Extract the [X, Y] coordinate from the center of the cell holding the provided text.  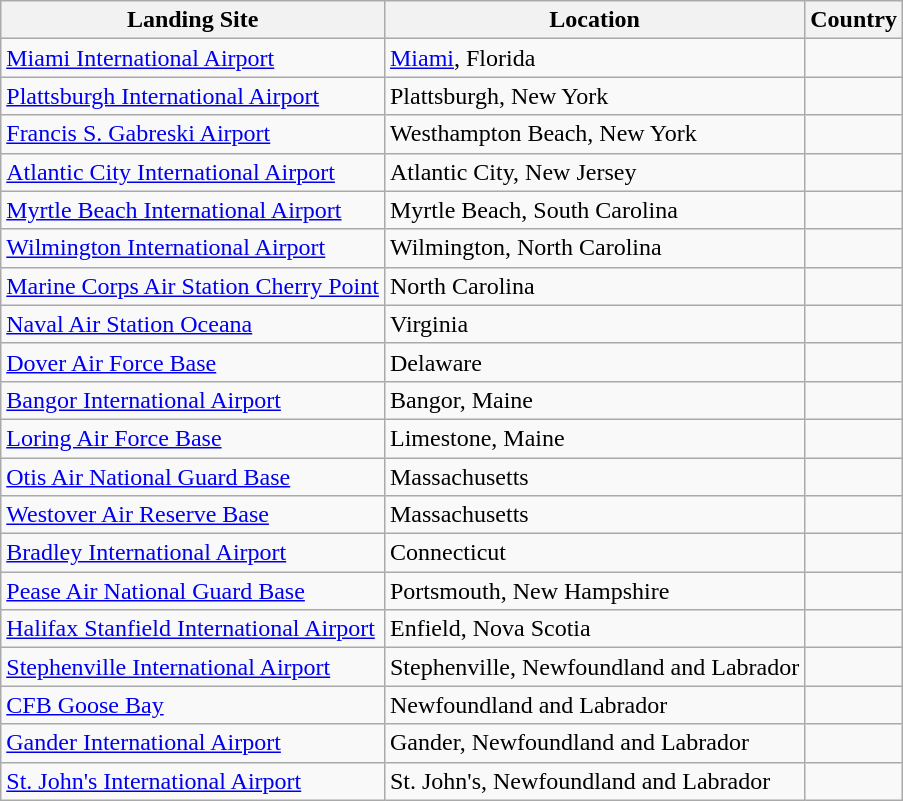
Miami International Airport [193, 58]
Stephenville International Airport [193, 667]
Loring Air Force Base [193, 438]
Marine Corps Air Station Cherry Point [193, 286]
Otis Air National Guard Base [193, 477]
Portsmouth, New Hampshire [594, 591]
Enfield, Nova Scotia [594, 629]
Wilmington, North Carolina [594, 248]
St. John's, Newfoundland and Labrador [594, 781]
Wilmington International Airport [193, 248]
Myrtle Beach International Airport [193, 210]
Westhampton Beach, New York [594, 134]
Delaware [594, 362]
Atlantic City, New Jersey [594, 172]
North Carolina [594, 286]
Stephenville, Newfoundland and Labrador [594, 667]
St. John's International Airport [193, 781]
Naval Air Station Oceana [193, 324]
Dover Air Force Base [193, 362]
Limestone, Maine [594, 438]
Country [854, 20]
Pease Air National Guard Base [193, 591]
Plattsburgh International Airport [193, 96]
Halifax Stanfield International Airport [193, 629]
Location [594, 20]
Connecticut [594, 553]
Landing Site [193, 20]
Gander, Newfoundland and Labrador [594, 743]
CFB Goose Bay [193, 705]
Newfoundland and Labrador [594, 705]
Atlantic City International Airport [193, 172]
Bangor, Maine [594, 400]
Virginia [594, 324]
Plattsburgh, New York [594, 96]
Bangor International Airport [193, 400]
Westover Air Reserve Base [193, 515]
Francis S. Gabreski Airport [193, 134]
Miami, Florida [594, 58]
Bradley International Airport [193, 553]
Myrtle Beach, South Carolina [594, 210]
Gander International Airport [193, 743]
